Extract the (x, y) coordinate from the center of the cell holding the provided text.  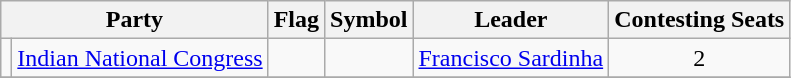
Francisco Sardinha (511, 58)
Indian National Congress (140, 58)
Symbol (369, 20)
Flag (296, 20)
Leader (511, 20)
Contesting Seats (700, 20)
2 (700, 58)
Party (134, 20)
